Extract the (x, y) coordinate from the center of the cell holding the provided text.  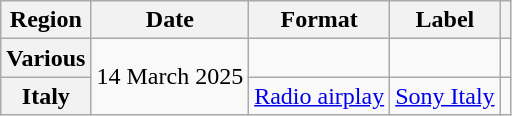
Format (320, 20)
Region (46, 20)
Various (46, 58)
Sony Italy (445, 96)
Label (445, 20)
14 March 2025 (170, 77)
Italy (46, 96)
Date (170, 20)
Radio airplay (320, 96)
